Detect which cell encompasses the target text, then output its (x, y) center coordinate. 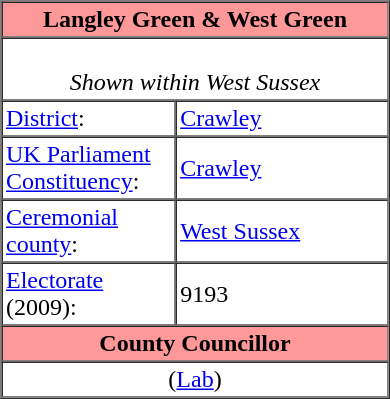
West Sussex (282, 232)
(Lab) (196, 380)
Langley Green & West Green (196, 20)
Ceremonial county: (89, 232)
Shown within West Sussex (196, 70)
9193 (282, 294)
District: (89, 118)
Electorate (2009): (89, 294)
UK Parliament Constituency: (89, 168)
County Councillor (196, 344)
